Return [x, y] of the center of cell containing provided text 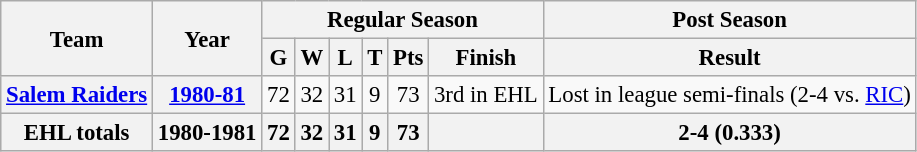
2-4 (0.333) [730, 133]
W [312, 58]
L [346, 58]
Pts [408, 58]
Salem Raiders [77, 95]
Result [730, 58]
Lost in league semi-finals (2-4 vs. RIC) [730, 95]
1980-1981 [206, 133]
T [375, 58]
Finish [486, 58]
EHL totals [77, 133]
G [278, 58]
Regular Season [402, 20]
Year [206, 38]
3rd in EHL [486, 95]
1980-81 [206, 95]
Post Season [730, 20]
Team [77, 38]
